Pinpoint the cell where the given text exists, returning its [X, Y] midpoint coordinate. 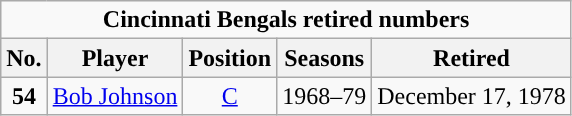
No. [24, 58]
Retired [472, 58]
54 [24, 96]
Player [115, 58]
C [230, 96]
Bob Johnson [115, 96]
Position [230, 58]
December 17, 1978 [472, 96]
1968–79 [324, 96]
Cincinnati Bengals retired numbers [286, 20]
Seasons [324, 58]
